Find where the given text appears and provide that cell's center as [x, y] coordinate. 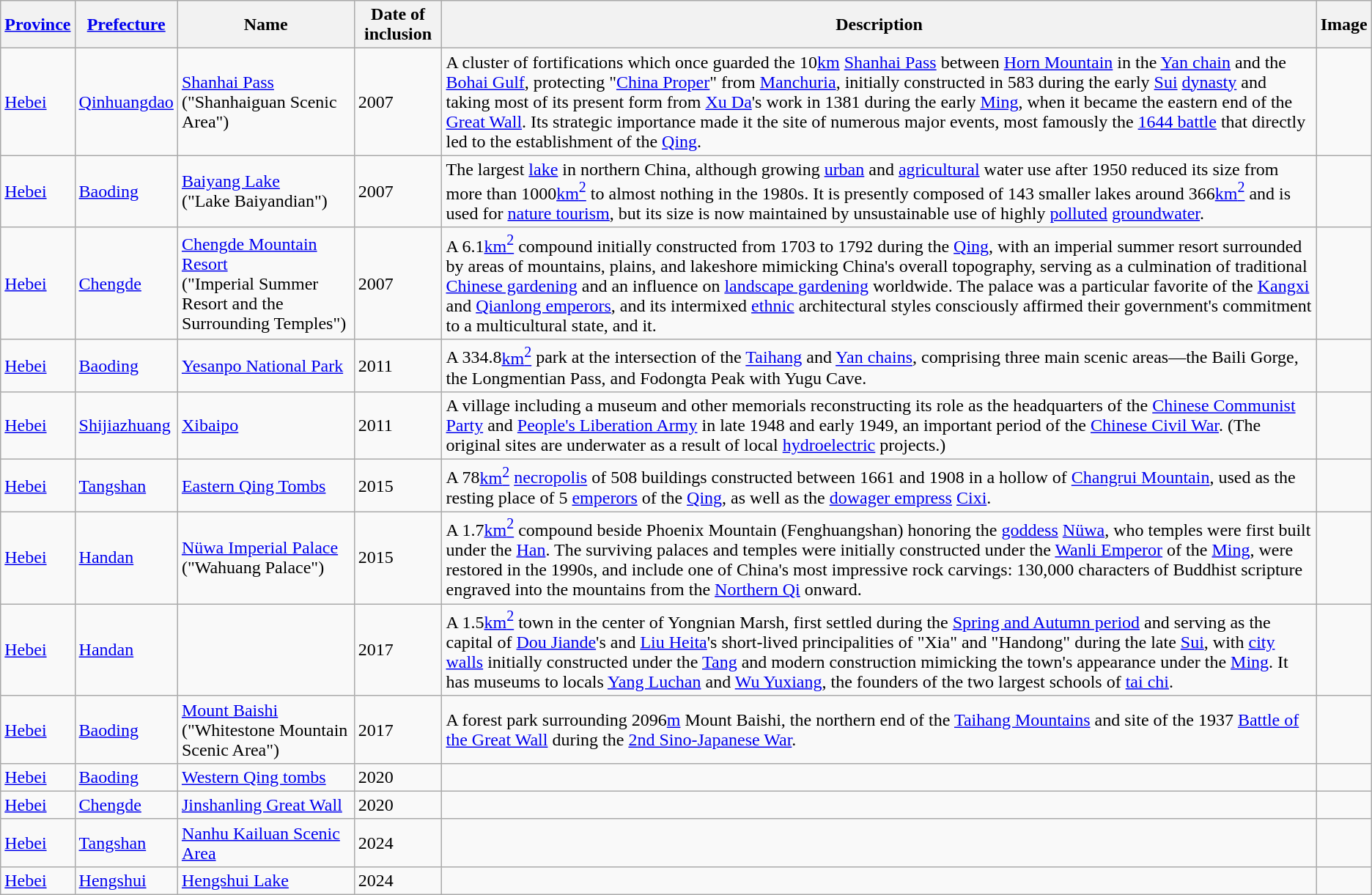
Description [879, 25]
Xibaipo [265, 426]
Shijiazhuang [126, 426]
Jinshanling Great Wall [265, 805]
Name [265, 25]
Hengshui [126, 881]
Province [38, 25]
Yesanpo National Park [265, 366]
Mount Baishi("Whitestone Mountain Scenic Area") [265, 729]
Baiyang Lake("Lake Baiyandian") [265, 192]
Date of inclusion [398, 25]
Shanhai Pass("Shanhaiguan Scenic Area") [265, 102]
Nanhu Kailuan Scenic Area [265, 843]
Hengshui Lake [265, 881]
Prefecture [126, 25]
Western Qing tombs [265, 777]
Image [1344, 25]
Eastern Qing Tombs [265, 486]
Chengde Mountain Resort("Imperial Summer Resort and the Surrounding Temples") [265, 283]
Qinhuangdao [126, 102]
Nüwa Imperial Palace("Wahuang Palace") [265, 558]
